From the cell containing the given text, extract its center point as [X, Y] coordinate. 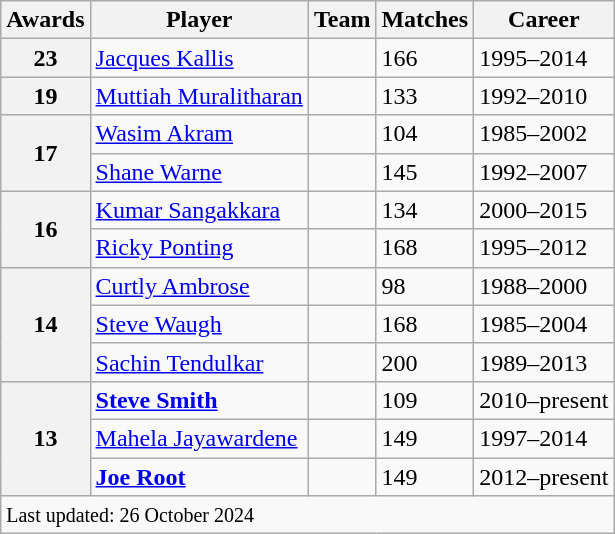
1992–2007 [544, 172]
1995–2012 [544, 248]
2010–present [544, 400]
Matches [425, 20]
Mahela Jayawardene [199, 438]
13 [46, 438]
2000–2015 [544, 210]
104 [425, 134]
1985–2002 [544, 134]
Curtly Ambrose [199, 286]
133 [425, 96]
1989–2013 [544, 362]
200 [425, 362]
Team [342, 20]
Muttiah Muralitharan [199, 96]
1988–2000 [544, 286]
Ricky Ponting [199, 248]
Sachin Tendulkar [199, 362]
134 [425, 210]
Steve Waugh [199, 324]
2012–present [544, 477]
19 [46, 96]
1995–2014 [544, 58]
Joe Root [199, 477]
16 [46, 229]
Kumar Sangakkara [199, 210]
Shane Warne [199, 172]
Jacques Kallis [199, 58]
145 [425, 172]
109 [425, 400]
Wasim Akram [199, 134]
98 [425, 286]
1985–2004 [544, 324]
Player [199, 20]
Career [544, 20]
23 [46, 58]
Last updated: 26 October 2024 [308, 515]
1997–2014 [544, 438]
17 [46, 153]
Steve Smith [199, 400]
1992–2010 [544, 96]
14 [46, 324]
Awards [46, 20]
166 [425, 58]
